Identify which cell holds the provided text, then report its (x, y) central coordinate. 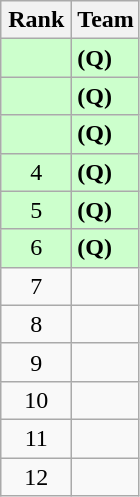
11 (36, 438)
9 (36, 362)
8 (36, 324)
Rank (36, 20)
10 (36, 400)
5 (36, 210)
6 (36, 248)
Team (106, 20)
4 (36, 172)
7 (36, 286)
12 (36, 477)
